Capture the cell that displays the provided text and extract its [X, Y] central coordinate. 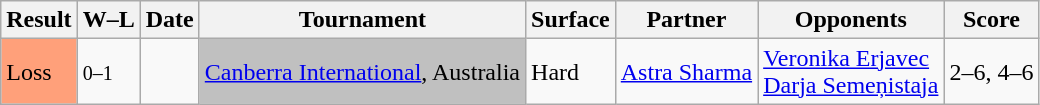
Astra Sharma [686, 72]
Partner [686, 20]
Surface [571, 20]
W–L [108, 20]
Veronika Erjavec Darja Semeņistaja [851, 72]
Canberra International, Australia [362, 72]
Result [39, 20]
Loss [39, 72]
Opponents [851, 20]
Tournament [362, 20]
Hard [571, 72]
Score [992, 20]
Date [170, 20]
2–6, 4–6 [992, 72]
0–1 [108, 72]
